Capture the cell that displays the provided text and extract its (X, Y) central coordinate. 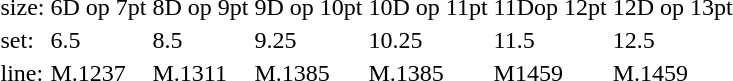
9.25 (308, 40)
8.5 (200, 40)
10.25 (428, 40)
6.5 (98, 40)
11.5 (550, 40)
